Output the [x, y] coordinate of the center of the cell containing the given text.  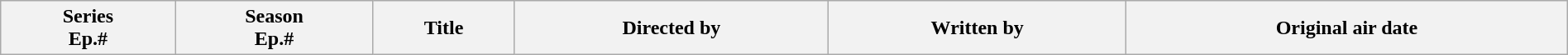
Title [443, 28]
Directed by [672, 28]
Original air date [1347, 28]
SeriesEp.# [88, 28]
SeasonEp.# [275, 28]
Written by [978, 28]
